Detect which cell encompasses the target text, then output its (x, y) center coordinate. 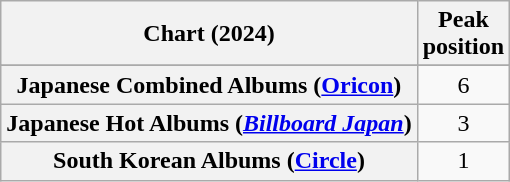
1 (463, 161)
3 (463, 123)
Chart (2024) (209, 34)
South Korean Albums (Circle) (209, 161)
6 (463, 85)
Japanese Hot Albums (Billboard Japan) (209, 123)
Japanese Combined Albums (Oricon) (209, 85)
Peakposition (463, 34)
